Return (x, y) of the center of cell containing provided text 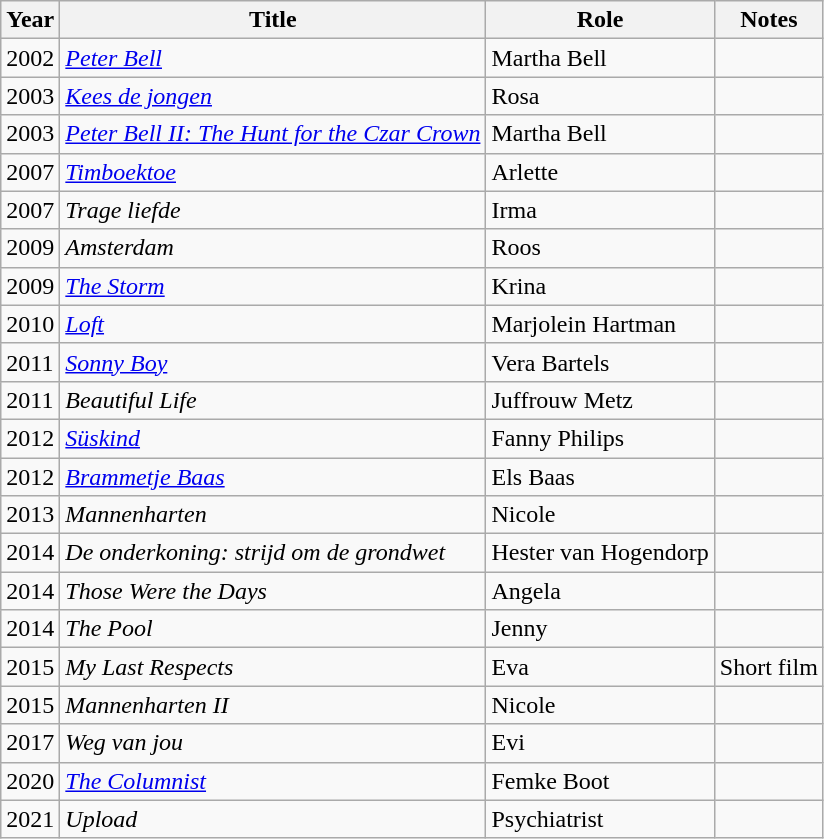
Krina (600, 286)
Angela (600, 591)
2021 (30, 819)
Süskind (273, 438)
My Last Respects (273, 667)
Notes (768, 20)
Loft (273, 324)
Fanny Philips (600, 438)
Mannenharten (273, 515)
Femke Boot (600, 781)
Amsterdam (273, 248)
Irma (600, 210)
Evi (600, 743)
Jenny (600, 629)
Peter Bell II: The Hunt for the Czar Crown (273, 134)
Trage liefde (273, 210)
Those Were the Days (273, 591)
Arlette (600, 172)
The Columnist (273, 781)
2002 (30, 58)
Weg van jou (273, 743)
Upload (273, 819)
Vera Bartels (600, 362)
Hester van Hogendorp (600, 553)
Roos (600, 248)
Kees de jongen (273, 96)
The Pool (273, 629)
2020 (30, 781)
Marjolein Hartman (600, 324)
Psychiatrist (600, 819)
Title (273, 20)
Peter Bell (273, 58)
2017 (30, 743)
Sonny Boy (273, 362)
Role (600, 20)
Year (30, 20)
Timboektoe (273, 172)
2010 (30, 324)
Els Baas (600, 477)
The Storm (273, 286)
Brammetje Baas (273, 477)
Eva (600, 667)
Rosa (600, 96)
Beautiful Life (273, 400)
Short film (768, 667)
Mannenharten II (273, 705)
2013 (30, 515)
De onderkoning: strijd om de grondwet (273, 553)
Juffrouw Metz (600, 400)
